For the text-containing cell, return its midpoint in (x, y) coordinate format. 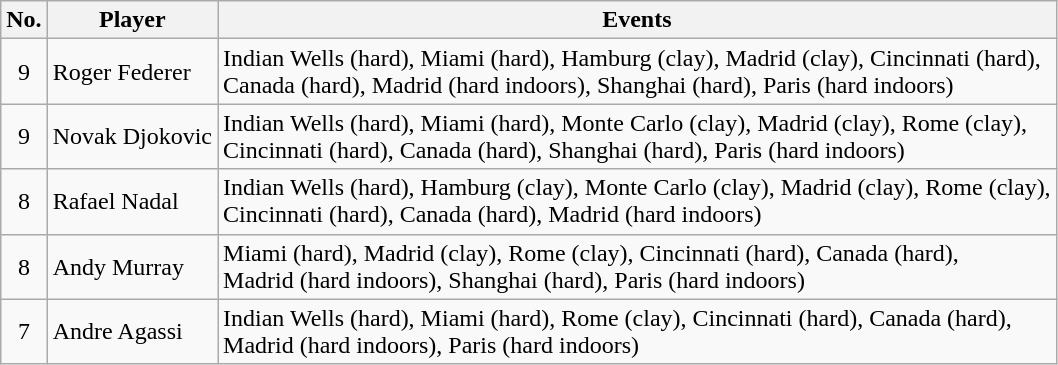
Andre Agassi (132, 332)
Player (132, 20)
Andy Murray (132, 266)
Indian Wells (hard), Hamburg (clay), Monte Carlo (clay), Madrid (clay), Rome (clay), Cincinnati (hard), Canada (hard), Madrid (hard indoors) (638, 202)
Roger Federer (132, 72)
Miami (hard), Madrid (clay), Rome (clay), Cincinnati (hard), Canada (hard), Madrid (hard indoors), Shanghai (hard), Paris (hard indoors) (638, 266)
Novak Djokovic (132, 136)
7 (24, 332)
Indian Wells (hard), Miami (hard), Rome (clay), Cincinnati (hard), Canada (hard), Madrid (hard indoors), Paris (hard indoors) (638, 332)
Events (638, 20)
No. (24, 20)
Rafael Nadal (132, 202)
